Pinpoint the cell where the given text exists, returning its (x, y) midpoint coordinate. 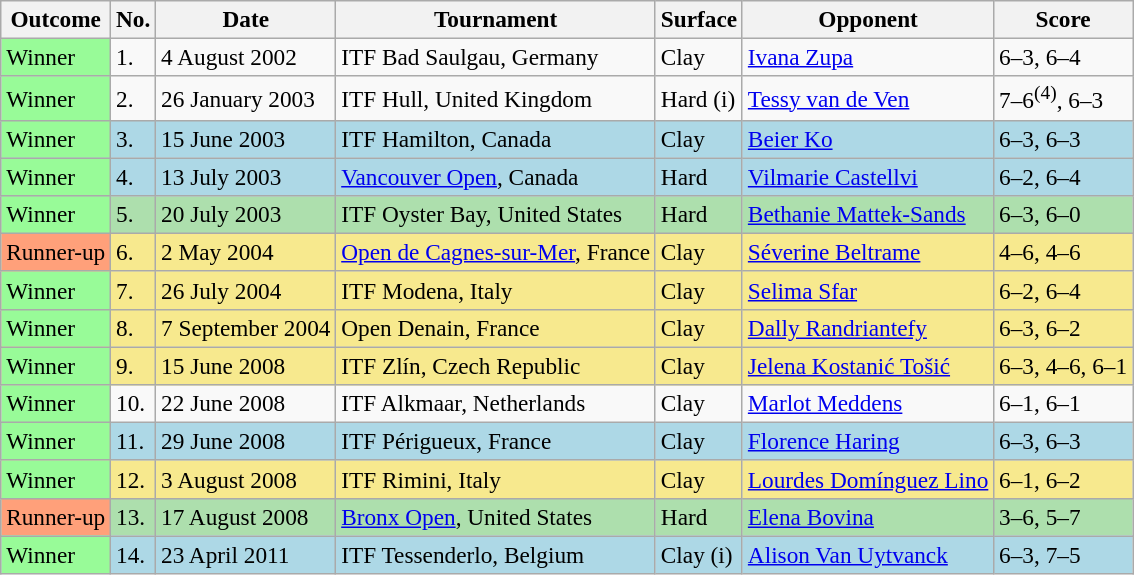
3 August 2008 (246, 479)
Open de Cagnes-sur-Mer, France (496, 252)
6–1, 6–1 (1064, 403)
22 June 2008 (246, 403)
8. (134, 328)
26 July 2004 (246, 290)
ITF Alkmaar, Netherlands (496, 403)
Ivana Zupa (868, 57)
Vilmarie Castellvi (868, 177)
7 September 2004 (246, 328)
Lourdes Domínguez Lino (868, 479)
26 January 2003 (246, 98)
ITF Tessenderlo, Belgium (496, 554)
Alison Van Uytvanck (868, 554)
Bronx Open, United States (496, 517)
2. (134, 98)
Vancouver Open, Canada (496, 177)
No. (134, 19)
23 April 2011 (246, 554)
20 July 2003 (246, 214)
ITF Rimini, Italy (496, 479)
Jelena Kostanić Tošić (868, 366)
Tessy van de Ven (868, 98)
Hard (i) (698, 98)
Bethanie Mattek-Sands (868, 214)
5. (134, 214)
Score (1064, 19)
Date (246, 19)
Florence Haring (868, 441)
Open Denain, France (496, 328)
2 May 2004 (246, 252)
13. (134, 517)
Selima Sfar (868, 290)
3–6, 5–7 (1064, 517)
15 June 2003 (246, 139)
Séverine Beltrame (868, 252)
6–1, 6–2 (1064, 479)
6–3, 7–5 (1064, 554)
1. (134, 57)
4. (134, 177)
17 August 2008 (246, 517)
Tournament (496, 19)
ITF Zlín, Czech Republic (496, 366)
10. (134, 403)
Surface (698, 19)
ITF Hull, United Kingdom (496, 98)
Dally Randriantefy (868, 328)
11. (134, 441)
6. (134, 252)
13 July 2003 (246, 177)
6–3, 6–0 (1064, 214)
ITF Périgueux, France (496, 441)
Marlot Meddens (868, 403)
12. (134, 479)
Clay (i) (698, 554)
Opponent (868, 19)
6–3, 4–6, 6–1 (1064, 366)
6–3, 6–2 (1064, 328)
ITF Bad Saulgau, Germany (496, 57)
7–6(4), 6–3 (1064, 98)
9. (134, 366)
Elena Bovina (868, 517)
4–6, 4–6 (1064, 252)
29 June 2008 (246, 441)
Outcome (56, 19)
ITF Hamilton, Canada (496, 139)
14. (134, 554)
6–3, 6–4 (1064, 57)
7. (134, 290)
3. (134, 139)
Beier Ko (868, 139)
ITF Oyster Bay, United States (496, 214)
4 August 2002 (246, 57)
ITF Modena, Italy (496, 290)
15 June 2008 (246, 366)
